Locate the cell with the specified text and output its [x, y] center coordinate. 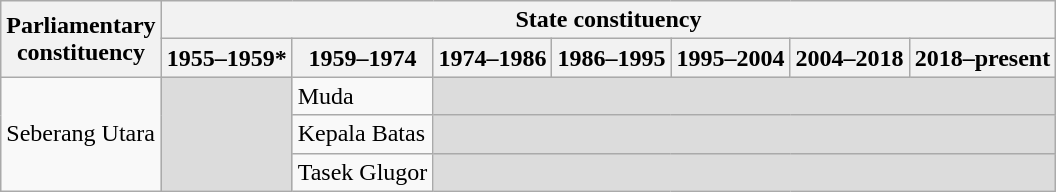
1959–1974 [362, 58]
1995–2004 [730, 58]
Parliamentaryconstituency [81, 39]
Seberang Utara [81, 134]
1974–1986 [492, 58]
2018–present [982, 58]
State constituency [608, 20]
2004–2018 [850, 58]
Kepala Batas [362, 134]
Muda [362, 96]
1986–1995 [612, 58]
Tasek Glugor [362, 172]
1955–1959* [226, 58]
